Provide the (X, Y) coordinate of the cell's center where the given text is located.  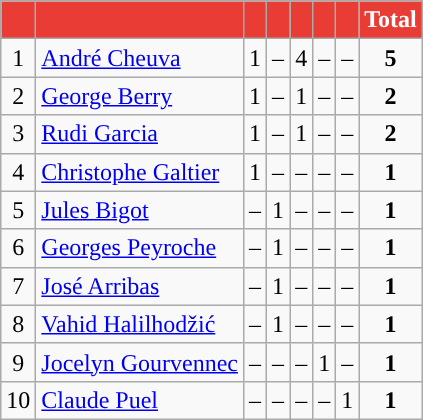
8 (18, 324)
Rudi Garcia (140, 134)
9 (18, 362)
Claude Puel (140, 400)
Vahid Halilhodžić (140, 324)
10 (18, 400)
Total (391, 20)
José Arribas (140, 286)
Christophe Galtier (140, 172)
3 (18, 134)
André Cheuva (140, 58)
7 (18, 286)
George Berry (140, 96)
6 (18, 248)
Georges Peyroche (140, 248)
Jules Bigot (140, 210)
Jocelyn Gourvennec (140, 362)
